Detect which cell encompasses the target text, then output its (x, y) center coordinate. 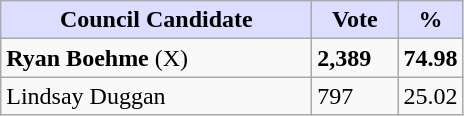
797 (355, 96)
Vote (355, 20)
% (430, 20)
25.02 (430, 96)
Lindsay Duggan (156, 96)
2,389 (355, 58)
Council Candidate (156, 20)
Ryan Boehme (X) (156, 58)
74.98 (430, 58)
